Search for the cell housing the specified text and yield its [x, y] center coordinate. 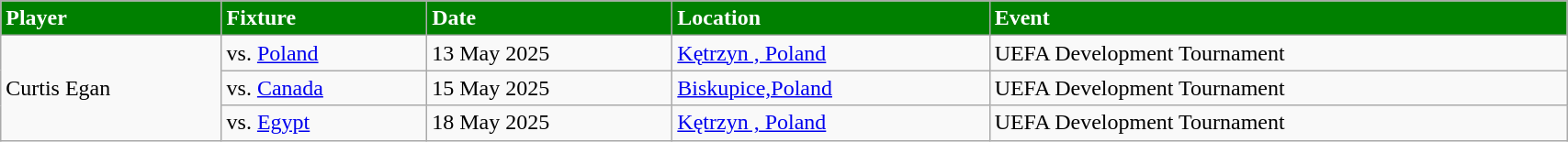
Curtis Egan [111, 88]
Biskupice,Poland [830, 88]
18 May 2025 [549, 123]
Date [549, 18]
15 May 2025 [549, 88]
13 May 2025 [549, 53]
Location [830, 18]
vs. Poland [324, 53]
vs. Canada [324, 88]
vs. Egypt [324, 123]
Fixture [324, 18]
Player [111, 18]
Event [1279, 18]
